Locate the cell with the specified text and output its (X, Y) center coordinate. 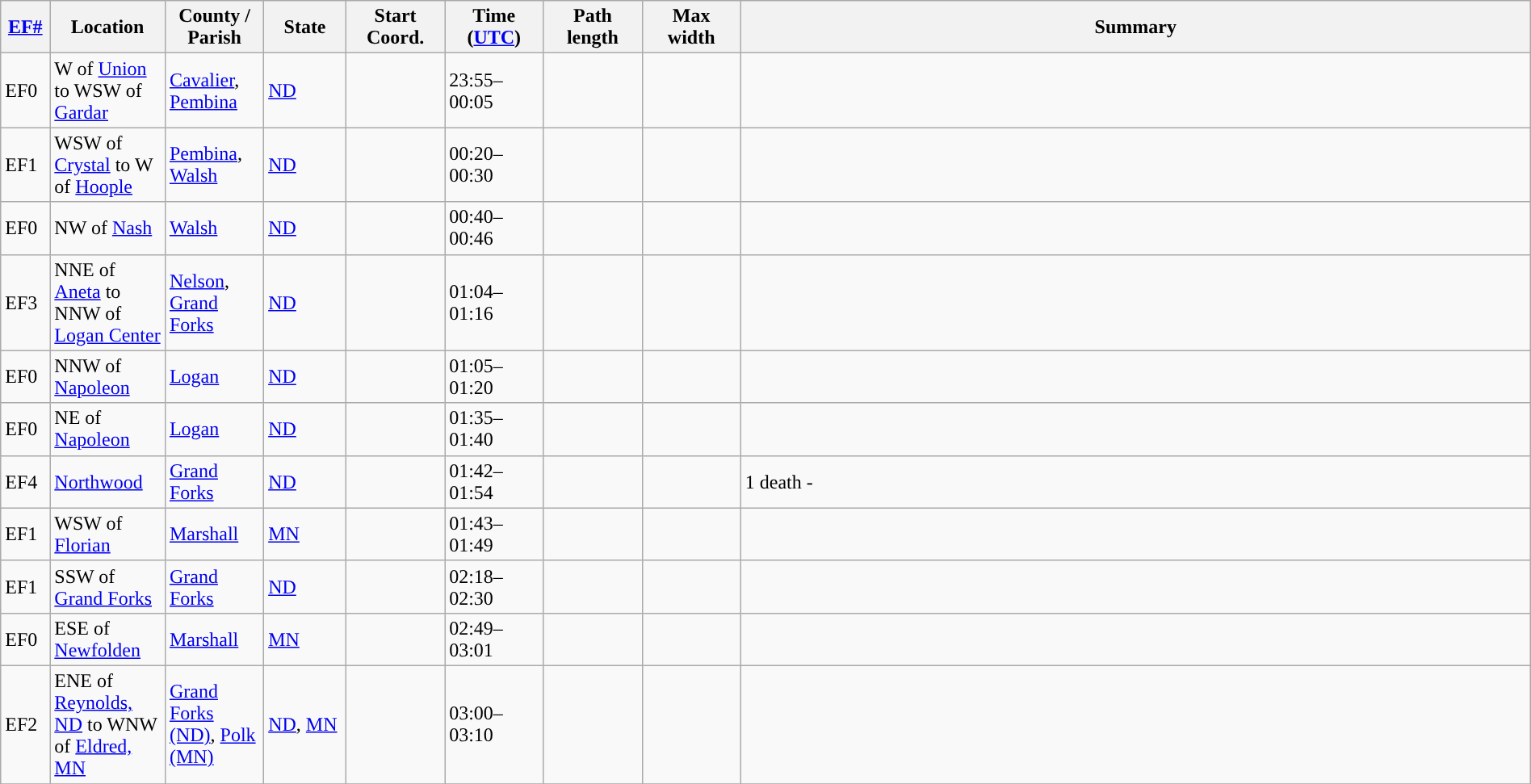
Pembina, Walsh (214, 165)
Time (UTC) (494, 27)
Max width (691, 27)
County / Parish (214, 27)
Northwood (108, 481)
State (305, 27)
W of Union to WSW of Gardar (108, 90)
1 death - (1135, 481)
Path length (593, 27)
Start Coord. (395, 27)
03:00–03:10 (494, 724)
EF4 (26, 481)
SSW of Grand Forks (108, 586)
ENE of Reynolds, ND to WNW of Eldred, MN (108, 724)
NE of Napoleon (108, 430)
Cavalier, Pembina (214, 90)
01:05–01:20 (494, 376)
EF2 (26, 724)
NNW of Napoleon (108, 376)
ND, MN (305, 724)
02:49–03:01 (494, 639)
ESE of Newfolden (108, 639)
NNE of Aneta to NNW of Logan Center (108, 302)
01:04–01:16 (494, 302)
WSW of Florian (108, 535)
01:43–01:49 (494, 535)
02:18–02:30 (494, 586)
23:55–00:05 (494, 90)
EF# (26, 27)
Grand Forks (ND), Polk (MN) (214, 724)
Summary (1135, 27)
Location (108, 27)
NW of Nash (108, 228)
01:35–01:40 (494, 430)
EF3 (26, 302)
00:20–00:30 (494, 165)
01:42–01:54 (494, 481)
WSW of Crystal to W of Hoople (108, 165)
00:40–00:46 (494, 228)
Walsh (214, 228)
Nelson, Grand Forks (214, 302)
